Extract the [x, y] coordinate from the center of the cell holding the provided text.  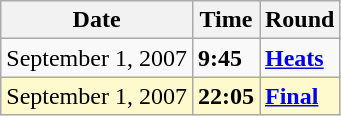
Final [300, 96]
Heats [300, 58]
22:05 [226, 96]
Date [97, 20]
9:45 [226, 58]
Round [300, 20]
Time [226, 20]
